Return [x, y] of the center of cell containing provided text 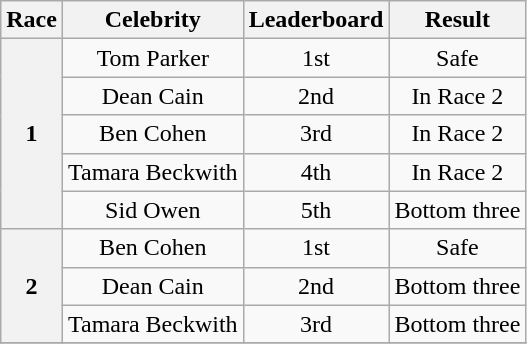
1 [32, 134]
2 [32, 286]
4th [316, 172]
Leaderboard [316, 20]
Sid Owen [152, 210]
Result [458, 20]
5th [316, 210]
Celebrity [152, 20]
Tom Parker [152, 58]
Race [32, 20]
